Identify which cell holds the provided text, then report its (X, Y) central coordinate. 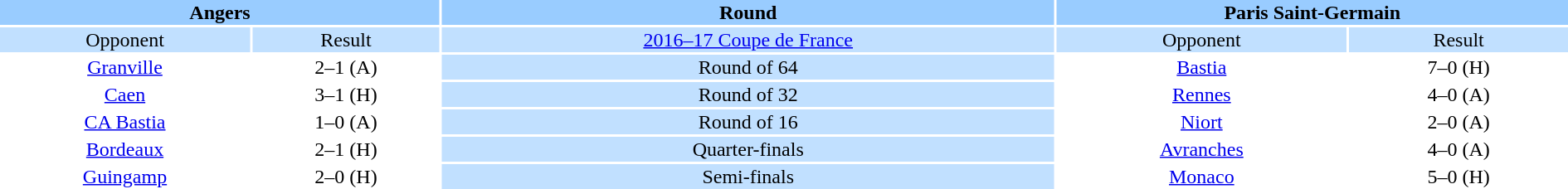
Monaco (1201, 177)
Round of 32 (748, 94)
2–0 (H) (346, 177)
Rennes (1201, 94)
2–0 (A) (1458, 122)
Round (748, 12)
Caen (124, 94)
Angers (220, 12)
Niort (1201, 122)
2016–17 Coupe de France (748, 40)
1–0 (A) (346, 122)
Round of 64 (748, 67)
Quarter-finals (748, 149)
Guingamp (124, 177)
2–1 (A) (346, 67)
CA Bastia (124, 122)
Round of 16 (748, 122)
5–0 (H) (1458, 177)
Granville (124, 67)
Bastia (1201, 67)
3–1 (H) (346, 94)
7–0 (H) (1458, 67)
Paris Saint-Germain (1312, 12)
Avranches (1201, 149)
Bordeaux (124, 149)
2–1 (H) (346, 149)
Semi-finals (748, 177)
